Scan for the cell matching the given text and deliver its (x, y) coordinate at center. 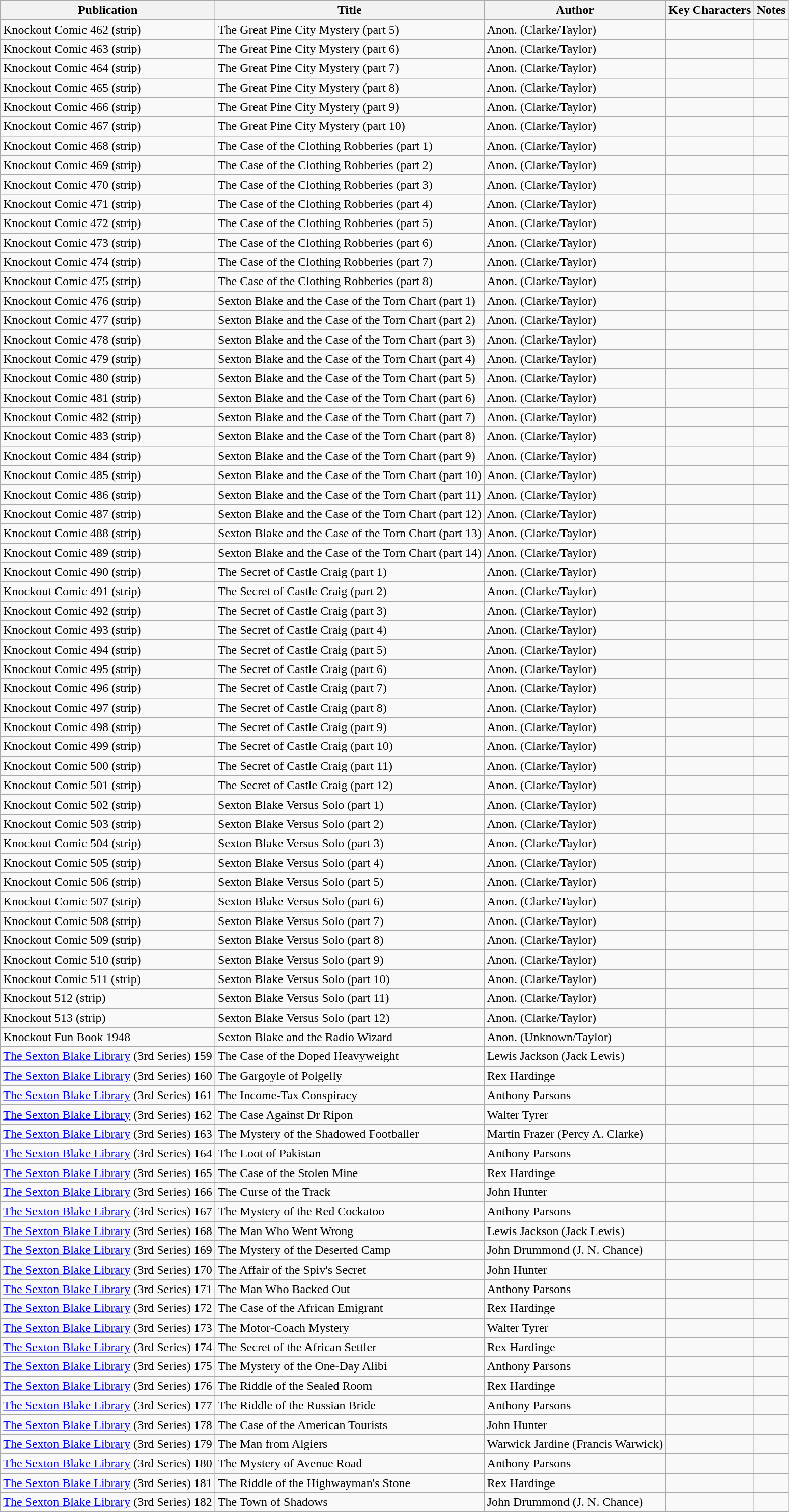
The Riddle of the Sealed Room (349, 1386)
Knockout Comic 482 (strip) (108, 417)
The Secret of Castle Craig (part 9) (349, 727)
The Case of the Clothing Robberies (part 4) (349, 204)
The Secret of Castle Craig (part 8) (349, 708)
The Secret of Castle Craig (part 5) (349, 650)
Knockout Comic 472 (strip) (108, 223)
Publication (108, 10)
Knockout Comic 495 (strip) (108, 669)
The Motor-Coach Mystery (349, 1328)
The Man Who Backed Out (349, 1289)
Knockout Comic 499 (strip) (108, 746)
Knockout 512 (strip) (108, 998)
The Great Pine City Mystery (part 9) (349, 107)
The Sexton Blake Library (3rd Series) 165 (108, 1172)
Knockout Comic 489 (strip) (108, 552)
The Sexton Blake Library (3rd Series) 161 (108, 1095)
Sexton Blake and the Case of the Torn Chart (part 4) (349, 359)
The Town of Shadows (349, 1502)
Knockout Comic 500 (strip) (108, 766)
The Secret of Castle Craig (part 1) (349, 572)
The Sexton Blake Library (3rd Series) 171 (108, 1289)
Knockout 513 (strip) (108, 1018)
The Case of the Clothing Robberies (part 8) (349, 282)
The Sexton Blake Library (3rd Series) 172 (108, 1308)
The Secret of Castle Craig (part 4) (349, 630)
Knockout Comic 466 (strip) (108, 107)
Sexton Blake Versus Solo (part 9) (349, 960)
The Secret of Castle Craig (part 6) (349, 669)
Knockout Comic 501 (strip) (108, 785)
The Sexton Blake Library (3rd Series) 164 (108, 1153)
Knockout Comic 475 (strip) (108, 282)
The Sexton Blake Library (3rd Series) 178 (108, 1424)
Sexton Blake Versus Solo (part 4) (349, 863)
Author (575, 10)
Knockout Comic 511 (strip) (108, 979)
Knockout Comic 506 (strip) (108, 882)
Knockout Comic 469 (strip) (108, 165)
Knockout Comic 509 (strip) (108, 940)
Knockout Comic 491 (strip) (108, 592)
Knockout Comic 474 (strip) (108, 262)
The Case of the Clothing Robberies (part 5) (349, 223)
The Secret of Castle Craig (part 3) (349, 611)
The Sexton Blake Library (3rd Series) 162 (108, 1114)
Knockout Comic 488 (strip) (108, 533)
Sexton Blake and the Case of the Torn Chart (part 11) (349, 494)
The Sexton Blake Library (3rd Series) 174 (108, 1347)
Knockout Comic 463 (strip) (108, 49)
Knockout Comic 510 (strip) (108, 960)
Knockout Comic 477 (strip) (108, 320)
The Gargoyle of Polgelly (349, 1076)
The Mystery of the Shadowed Footballer (349, 1134)
Knockout Comic 480 (strip) (108, 378)
Sexton Blake and the Case of the Torn Chart (part 1) (349, 301)
Knockout Comic 492 (strip) (108, 611)
Knockout Comic 496 (strip) (108, 688)
The Secret of Castle Craig (part 2) (349, 592)
The Sexton Blake Library (3rd Series) 160 (108, 1076)
Sexton Blake Versus Solo (part 5) (349, 882)
Knockout Comic 486 (strip) (108, 494)
Knockout Comic 470 (strip) (108, 184)
Key Characters (710, 10)
Sexton Blake and the Case of the Torn Chart (part 5) (349, 378)
Knockout Comic 481 (strip) (108, 398)
Sexton Blake Versus Solo (part 10) (349, 979)
The Curse of the Track (349, 1192)
The Affair of the Spiv's Secret (349, 1270)
The Mystery of the Deserted Camp (349, 1250)
The Sexton Blake Library (3rd Series) 176 (108, 1386)
Sexton Blake and the Case of the Torn Chart (part 3) (349, 340)
The Case of the Clothing Robberies (part 2) (349, 165)
The Riddle of the Russian Bride (349, 1405)
The Secret of the African Settler (349, 1347)
The Great Pine City Mystery (part 8) (349, 88)
The Great Pine City Mystery (part 6) (349, 49)
Sexton Blake Versus Solo (part 6) (349, 902)
Sexton Blake and the Case of the Torn Chart (part 9) (349, 456)
The Secret of Castle Craig (part 10) (349, 746)
Martin Frazer (Percy A. Clarke) (575, 1134)
Anon. (Unknown/Taylor) (575, 1037)
The Case of the Clothing Robberies (part 6) (349, 243)
Knockout Comic 508 (strip) (108, 921)
The Loot of Pakistan (349, 1153)
Knockout Comic 462 (strip) (108, 30)
The Income-Tax Conspiracy (349, 1095)
Knockout Comic 471 (strip) (108, 204)
The Case of the Stolen Mine (349, 1172)
The Great Pine City Mystery (part 5) (349, 30)
Sexton Blake and the Case of the Torn Chart (part 10) (349, 475)
Knockout Comic 507 (strip) (108, 902)
The Man from Algiers (349, 1444)
The Mystery of the One-Day Alibi (349, 1366)
Sexton Blake Versus Solo (part 7) (349, 921)
The Sexton Blake Library (3rd Series) 182 (108, 1502)
Knockout Fun Book 1948 (108, 1037)
Sexton Blake Versus Solo (part 8) (349, 940)
Knockout Comic 485 (strip) (108, 475)
Knockout Comic 467 (strip) (108, 126)
The Sexton Blake Library (3rd Series) 163 (108, 1134)
Knockout Comic 494 (strip) (108, 650)
Knockout Comic 473 (strip) (108, 243)
Knockout Comic 497 (strip) (108, 708)
Knockout Comic 479 (strip) (108, 359)
The Case of the American Tourists (349, 1424)
Knockout Comic 487 (strip) (108, 514)
Sexton Blake and the Case of the Torn Chart (part 14) (349, 552)
Sexton Blake and the Case of the Torn Chart (part 13) (349, 533)
The Sexton Blake Library (3rd Series) 177 (108, 1405)
The Sexton Blake Library (3rd Series) 173 (108, 1328)
Knockout Comic 498 (strip) (108, 727)
Sexton Blake Versus Solo (part 1) (349, 804)
Sexton Blake and the Case of the Torn Chart (part 2) (349, 320)
Sexton Blake and the Case of the Torn Chart (part 7) (349, 417)
The Secret of Castle Craig (part 11) (349, 766)
Knockout Comic 478 (strip) (108, 340)
The Mystery of Avenue Road (349, 1463)
The Sexton Blake Library (3rd Series) 168 (108, 1231)
Knockout Comic 493 (strip) (108, 630)
The Case of the Clothing Robberies (part 3) (349, 184)
The Sexton Blake Library (3rd Series) 166 (108, 1192)
The Riddle of the Highwayman's Stone (349, 1483)
The Case Against Dr Ripon (349, 1114)
Sexton Blake Versus Solo (part 2) (349, 824)
Title (349, 10)
The Sexton Blake Library (3rd Series) 175 (108, 1366)
Knockout Comic 484 (strip) (108, 456)
The Secret of Castle Craig (part 12) (349, 785)
The Case of the Doped Heavyweight (349, 1056)
The Sexton Blake Library (3rd Series) 170 (108, 1270)
The Sexton Blake Library (3rd Series) 169 (108, 1250)
Knockout Comic 502 (strip) (108, 804)
Sexton Blake Versus Solo (part 3) (349, 843)
The Case of the African Emigrant (349, 1308)
Sexton Blake Versus Solo (part 11) (349, 998)
Knockout Comic 505 (strip) (108, 863)
Sexton Blake and the Case of the Torn Chart (part 12) (349, 514)
Knockout Comic 465 (strip) (108, 88)
Notes (771, 10)
Knockout Comic 468 (strip) (108, 146)
The Sexton Blake Library (3rd Series) 181 (108, 1483)
Knockout Comic 503 (strip) (108, 824)
The Mystery of the Red Cockatoo (349, 1212)
Sexton Blake and the Case of the Torn Chart (part 6) (349, 398)
Sexton Blake Versus Solo (part 12) (349, 1018)
Sexton Blake and the Case of the Torn Chart (part 8) (349, 436)
The Man Who Went Wrong (349, 1231)
Knockout Comic 504 (strip) (108, 843)
The Great Pine City Mystery (part 7) (349, 68)
Knockout Comic 490 (strip) (108, 572)
Knockout Comic 483 (strip) (108, 436)
The Sexton Blake Library (3rd Series) 167 (108, 1212)
The Sexton Blake Library (3rd Series) 179 (108, 1444)
The Great Pine City Mystery (part 10) (349, 126)
Warwick Jardine (Francis Warwick) (575, 1444)
The Sexton Blake Library (3rd Series) 180 (108, 1463)
Knockout Comic 476 (strip) (108, 301)
Sexton Blake and the Radio Wizard (349, 1037)
The Case of the Clothing Robberies (part 7) (349, 262)
Knockout Comic 464 (strip) (108, 68)
The Sexton Blake Library (3rd Series) 159 (108, 1056)
The Case of the Clothing Robberies (part 1) (349, 146)
The Secret of Castle Craig (part 7) (349, 688)
